Scan for the cell matching the given text and deliver its (x, y) coordinate at center. 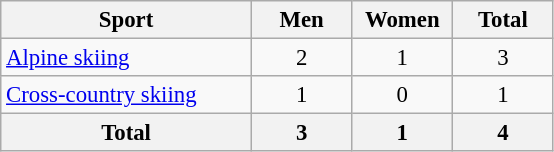
4 (504, 133)
Men (302, 20)
Alpine skiing (126, 58)
0 (402, 95)
Cross-country skiing (126, 95)
2 (302, 58)
Sport (126, 20)
Women (402, 20)
